Capture the cell that displays the provided text and extract its [x, y] central coordinate. 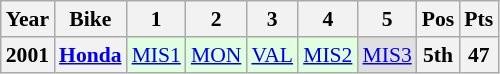
5th [438, 55]
Pts [478, 19]
Honda [90, 55]
MIS2 [328, 55]
2 [216, 19]
2001 [28, 55]
Pos [438, 19]
Bike [90, 19]
MON [216, 55]
MIS3 [386, 55]
VAL [272, 55]
3 [272, 19]
47 [478, 55]
4 [328, 19]
1 [156, 19]
MIS1 [156, 55]
Year [28, 19]
5 [386, 19]
